Find where the given text appears and provide that cell's center as (X, Y) coordinate. 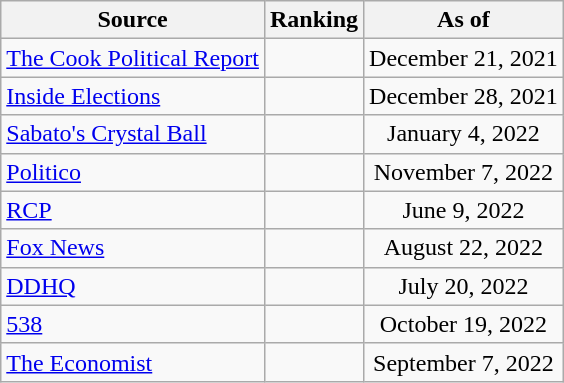
July 20, 2022 (464, 286)
As of (464, 20)
December 28, 2021 (464, 96)
RCP (133, 210)
December 21, 2021 (464, 58)
October 19, 2022 (464, 324)
January 4, 2022 (464, 134)
August 22, 2022 (464, 248)
Fox News (133, 248)
Source (133, 20)
Ranking (314, 20)
Sabato's Crystal Ball (133, 134)
June 9, 2022 (464, 210)
DDHQ (133, 286)
November 7, 2022 (464, 172)
Inside Elections (133, 96)
The Economist (133, 362)
538 (133, 324)
September 7, 2022 (464, 362)
The Cook Political Report (133, 58)
Politico (133, 172)
